From the cell containing the given text, extract its center point as (X, Y) coordinate. 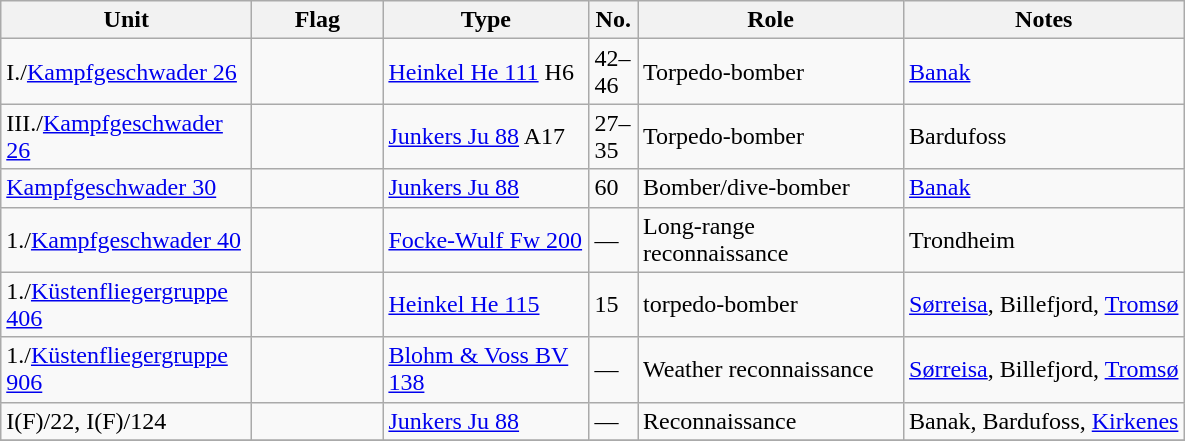
III./Kampfgeschwader 26 (126, 136)
1./Kampfgeschwader 40 (126, 240)
Junkers Ju 88 A17 (486, 136)
Role (771, 20)
Blohm & Voss BV 138 (486, 370)
Focke-Wulf Fw 200 (486, 240)
Long-range reconnaissance (771, 240)
60 (614, 188)
1./Küstenfliegergruppe 906 (126, 370)
Notes (1044, 20)
torpedo-bomber (771, 304)
Heinkel He 111 H6 (486, 72)
Type (486, 20)
I./Kampfgeschwader 26 (126, 72)
42–46 (614, 72)
Bardufoss (1044, 136)
15 (614, 304)
I(F)/22, I(F)/124 (126, 421)
Flag (318, 20)
Heinkel He 115 (486, 304)
Kampfgeschwader 30 (126, 188)
Unit (126, 20)
Reconnaissance (771, 421)
1./Küstenfliegergruppe 406 (126, 304)
Banak, Bardufoss, Kirkenes (1044, 421)
No. (614, 20)
Weather reconnaissance (771, 370)
Bomber/dive-bomber (771, 188)
27–35 (614, 136)
Trondheim (1044, 240)
